Extract the [X, Y] coordinate from the center of the cell holding the provided text.  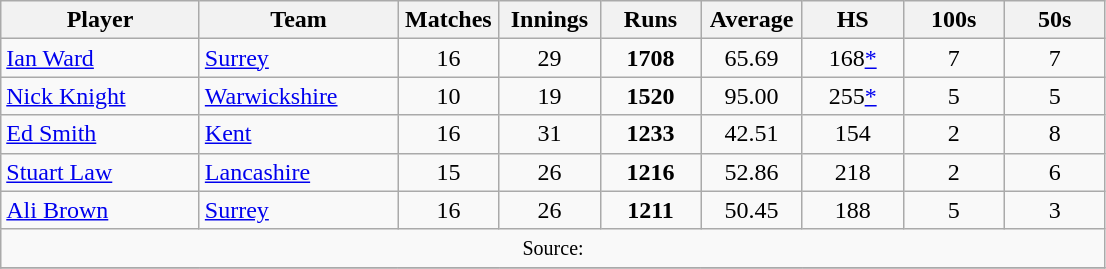
100s [954, 20]
95.00 [752, 96]
1211 [650, 210]
Ed Smith [100, 134]
29 [550, 58]
Source: [554, 248]
Average [752, 20]
Kent [298, 134]
42.51 [752, 134]
Ali Brown [100, 210]
31 [550, 134]
19 [550, 96]
Stuart Law [100, 172]
1708 [650, 58]
50.45 [752, 210]
1216 [650, 172]
15 [448, 172]
65.69 [752, 58]
Innings [550, 20]
168* [852, 58]
3 [1054, 210]
Team [298, 20]
50s [1054, 20]
Ian Ward [100, 58]
218 [852, 172]
8 [1054, 134]
1520 [650, 96]
52.86 [752, 172]
Warwickshire [298, 96]
154 [852, 134]
188 [852, 210]
6 [1054, 172]
10 [448, 96]
255* [852, 96]
Player [100, 20]
1233 [650, 134]
Nick Knight [100, 96]
HS [852, 20]
Lancashire [298, 172]
Matches [448, 20]
Runs [650, 20]
